From the cell containing the given text, extract its center point as (x, y) coordinate. 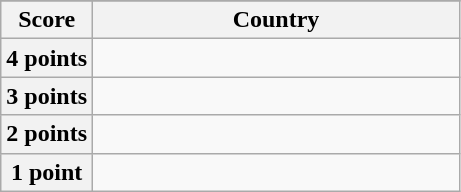
2 points (47, 134)
1 point (47, 172)
Score (47, 20)
4 points (47, 58)
3 points (47, 96)
Country (276, 20)
